From the cell containing the given text, extract its center point as [X, Y] coordinate. 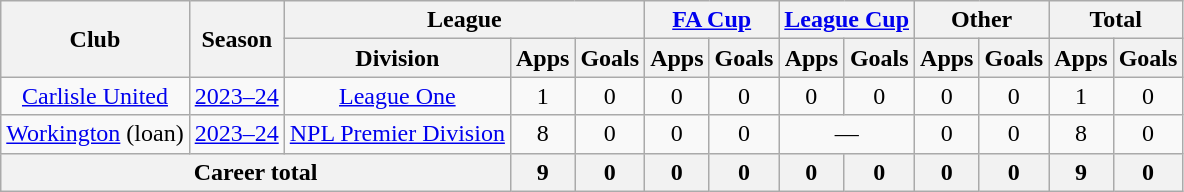
League Cup [847, 20]
Club [95, 39]
— [847, 134]
Other [982, 20]
Workington (loan) [95, 134]
League [464, 20]
Carlisle United [95, 96]
League One [397, 96]
Division [397, 58]
Career total [256, 172]
Season [236, 39]
NPL Premier Division [397, 134]
Total [1116, 20]
FA Cup [712, 20]
